From the cell containing the given text, extract its center point as (x, y) coordinate. 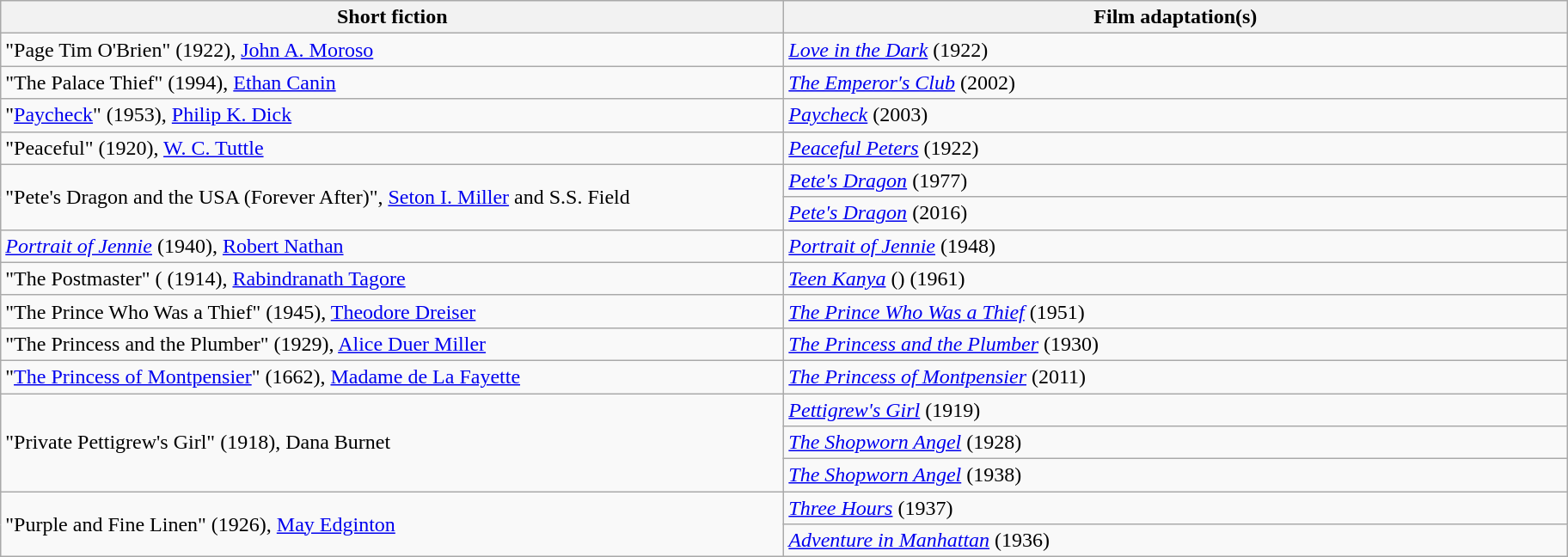
Short fiction (392, 17)
"Purple and Fine Linen" (1926), May Edginton (392, 524)
The Prince Who Was a Thief (1951) (1176, 311)
Pete's Dragon (2016) (1176, 213)
Love in the Dark (1922) (1176, 50)
Pete's Dragon (1977) (1176, 181)
The Shopworn Angel (1938) (1176, 475)
The Shopworn Angel (1928) (1176, 443)
Three Hours (1937) (1176, 508)
"The Princess and the Plumber" (1929), Alice Duer Miller (392, 344)
"Page Tim O'Brien" (1922), John A. Moroso (392, 50)
"Private Pettigrew's Girl" (1918), Dana Burnet (392, 443)
Pettigrew's Girl (1919) (1176, 410)
"The Palace Thief" (1994), Ethan Canin (392, 83)
Peaceful Peters (1922) (1176, 148)
Portrait of Jennie (1948) (1176, 246)
"The Postmaster" ( (1914), Rabindranath Tagore (392, 278)
"The Princess of Montpensier" (1662), Madame de La Fayette (392, 376)
Film adaptation(s) (1176, 17)
Adventure in Manhattan (1936) (1176, 541)
"Paycheck" (1953), Philip K. Dick (392, 115)
The Emperor's Club (2002) (1176, 83)
Teen Kanya () (1961) (1176, 278)
The Princess of Montpensier (2011) (1176, 376)
"The Prince Who Was a Thief" (1945), Theodore Dreiser (392, 311)
Paycheck (2003) (1176, 115)
The Princess and the Plumber (1930) (1176, 344)
Portrait of Jennie (1940), Robert Nathan (392, 246)
"Peaceful" (1920), W. C. Tuttle (392, 148)
"Pete's Dragon and the USA (Forever After)", Seton I. Miller and S.S. Field (392, 197)
